Capture the cell that displays the provided text and extract its [x, y] central coordinate. 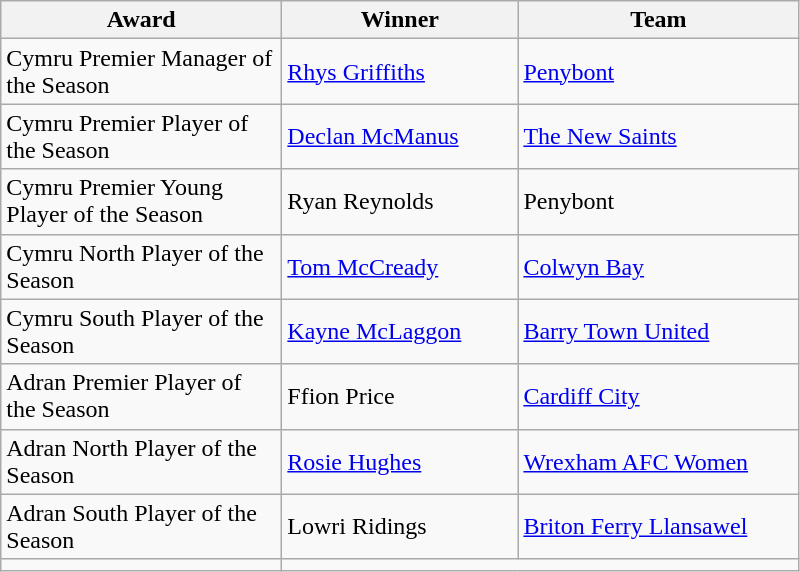
Rosie Hughes [400, 462]
Colwyn Bay [658, 266]
Adran North Player of the Season [142, 462]
Cymru South Player of the Season [142, 332]
Adran South Player of the Season [142, 526]
Kayne McLaggon [400, 332]
Cymru Premier Manager of the Season [142, 72]
Cymru North Player of the Season [142, 266]
Briton Ferry Llansawel [658, 526]
Ffion Price [400, 396]
Winner [400, 20]
Wrexham AFC Women [658, 462]
Cymru Premier Player of the Season [142, 136]
Team [658, 20]
Declan McManus [400, 136]
The New Saints [658, 136]
Barry Town United [658, 332]
Ryan Reynolds [400, 202]
Lowri Ridings [400, 526]
Adran Premier Player of the Season [142, 396]
Cymru Premier Young Player of the Season [142, 202]
Cardiff City [658, 396]
Award [142, 20]
Tom McCready [400, 266]
Rhys Griffiths [400, 72]
